Return the [X, Y] coordinate for the center point of the cell that contains the specified text.  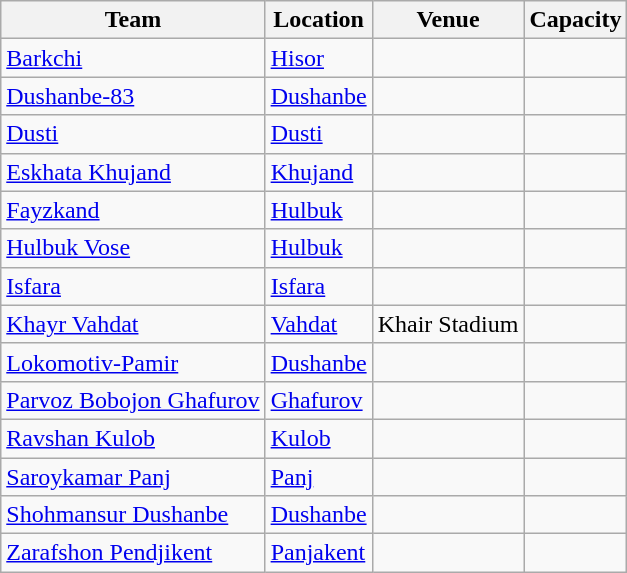
Shohmansur Dushanbe [133, 515]
Venue [448, 20]
Khayr Vahdat [133, 324]
Location [318, 20]
Hisor [318, 58]
Khujand [318, 172]
Khair Stadium [448, 324]
Ghafurov [318, 400]
Saroykamar Panj [133, 477]
Barkchi [133, 58]
Eskhata Khujand [133, 172]
Dushanbe-83 [133, 96]
Zarafshon Pendjikent [133, 553]
Ravshan Kulob [133, 438]
Vahdat [318, 324]
Kulob [318, 438]
Lokomotiv-Pamir [133, 362]
Panjakent [318, 553]
Parvoz Bobojon Ghafurov [133, 400]
Panj [318, 477]
Fayzkand [133, 210]
Capacity [576, 20]
Team [133, 20]
Hulbuk Vose [133, 248]
